Detect which cell encompasses the target text, then output its (X, Y) center coordinate. 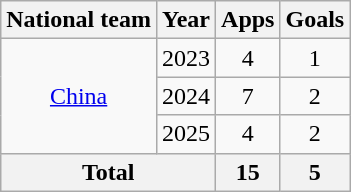
Goals (315, 20)
Apps (248, 20)
5 (315, 172)
2023 (186, 58)
15 (248, 172)
7 (248, 96)
Total (108, 172)
2024 (186, 96)
Year (186, 20)
2025 (186, 134)
National team (79, 20)
1 (315, 58)
China (79, 96)
